Search for the cell housing the specified text and yield its (x, y) center coordinate. 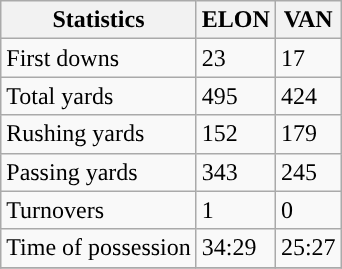
Time of possession (99, 248)
1 (236, 210)
179 (308, 134)
First downs (99, 58)
343 (236, 172)
23 (236, 58)
ELON (236, 20)
34:29 (236, 248)
495 (236, 96)
Rushing yards (99, 134)
424 (308, 96)
152 (236, 134)
25:27 (308, 248)
Passing yards (99, 172)
Statistics (99, 20)
VAN (308, 20)
Total yards (99, 96)
245 (308, 172)
0 (308, 210)
17 (308, 58)
Turnovers (99, 210)
